Provide the [x, y] coordinate of the cell's center where the given text is located.  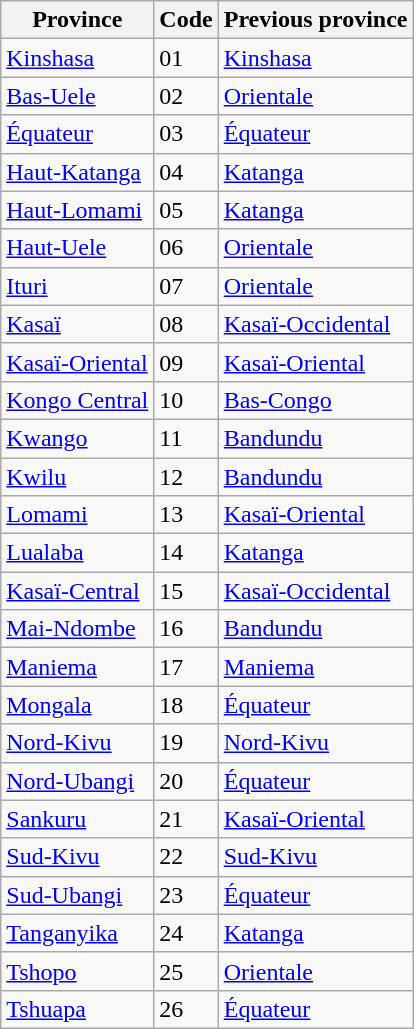
26 [186, 1009]
06 [186, 248]
05 [186, 210]
02 [186, 96]
07 [186, 286]
Lualaba [78, 553]
Haut-Lomami [78, 210]
Previous province [316, 20]
16 [186, 629]
11 [186, 438]
Tshopo [78, 971]
04 [186, 172]
Haut-Katanga [78, 172]
Code [186, 20]
Tshuapa [78, 1009]
18 [186, 705]
17 [186, 667]
12 [186, 477]
24 [186, 933]
10 [186, 400]
23 [186, 895]
Sud-Ubangi [78, 895]
Kongo Central [78, 400]
01 [186, 58]
03 [186, 134]
Mongala [78, 705]
Ituri [78, 286]
Bas-Uele [78, 96]
22 [186, 857]
Kasaï-Central [78, 591]
14 [186, 553]
Nord-Ubangi [78, 781]
Tanganyika [78, 933]
Sankuru [78, 819]
Mai-Ndombe [78, 629]
08 [186, 324]
09 [186, 362]
Lomami [78, 515]
21 [186, 819]
20 [186, 781]
Kwilu [78, 477]
25 [186, 971]
Province [78, 20]
19 [186, 743]
15 [186, 591]
Kasaï [78, 324]
13 [186, 515]
Bas-Congo [316, 400]
Kwango [78, 438]
Haut-Uele [78, 248]
